Find where the given text appears and provide that cell's center as (X, Y) coordinate. 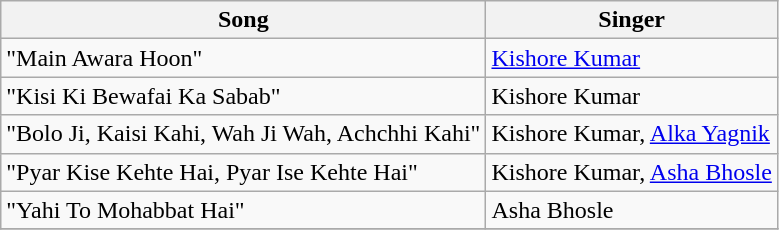
"Kisi Ki Bewafai Ka Sabab" (244, 96)
"Yahi To Mohabbat Hai" (244, 210)
Kishore Kumar, Alka Yagnik (632, 134)
Singer (632, 20)
Kishore Kumar, Asha Bhosle (632, 172)
"Main Awara Hoon" (244, 58)
Song (244, 20)
"Pyar Kise Kehte Hai, Pyar Ise Kehte Hai" (244, 172)
Asha Bhosle (632, 210)
"Bolo Ji, Kaisi Kahi, Wah Ji Wah, Achchhi Kahi" (244, 134)
